Identify which cell holds the provided text, then report its (X, Y) central coordinate. 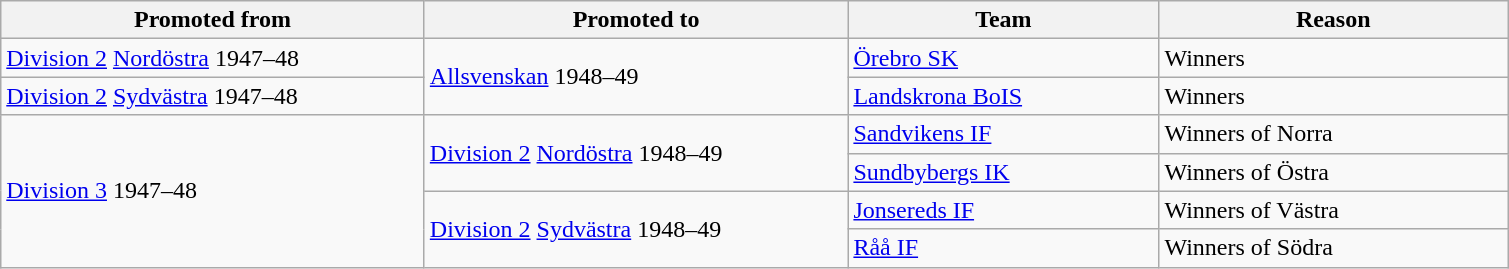
Örebro SK (1004, 58)
Sundbybergs IK (1004, 172)
Råå IF (1004, 248)
Allsvenskan 1948–49 (636, 77)
Division 3 1947–48 (213, 191)
Division 2 Sydvästra 1948–49 (636, 229)
Winners of Västra (1334, 210)
Promoted from (213, 20)
Jonsereds IF (1004, 210)
Team (1004, 20)
Winners of Södra (1334, 248)
Winners of Norra (1334, 134)
Landskrona BoIS (1004, 96)
Sandvikens IF (1004, 134)
Division 2 Nordöstra 1947–48 (213, 58)
Reason (1334, 20)
Division 2 Nordöstra 1948–49 (636, 153)
Promoted to (636, 20)
Winners of Östra (1334, 172)
Division 2 Sydvästra 1947–48 (213, 96)
